For the text-containing cell, return its midpoint in [X, Y] coordinate format. 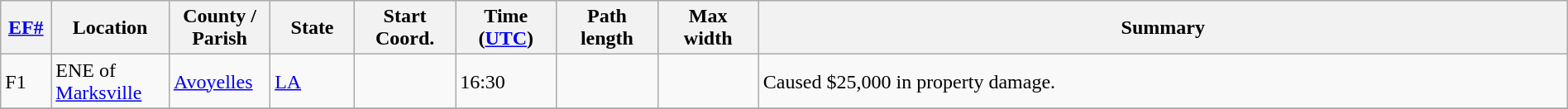
Avoyelles [219, 81]
Time (UTC) [506, 28]
Path length [607, 28]
EF# [26, 28]
State [313, 28]
Location [111, 28]
Max width [708, 28]
16:30 [506, 81]
Start Coord. [404, 28]
ENE of Marksville [111, 81]
Caused $25,000 in property damage. [1163, 81]
Summary [1163, 28]
LA [313, 81]
County / Parish [219, 28]
F1 [26, 81]
